For the text-containing cell, return its midpoint in [X, Y] coordinate format. 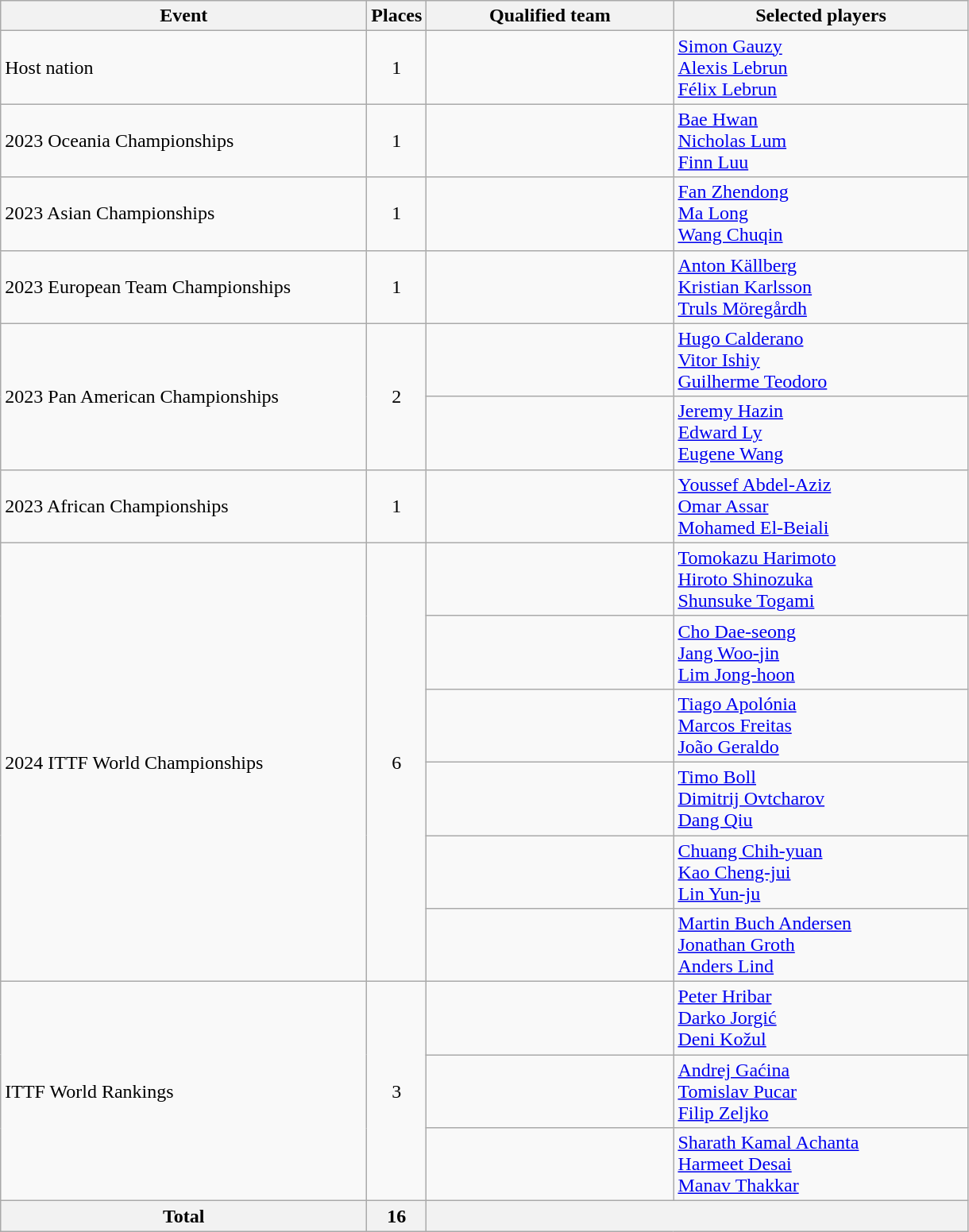
2 [397, 396]
Fan ZhendongMa LongWang Chuqin [821, 214]
Tiago ApolóniaMarcos FreitasJoão Geraldo [821, 725]
ITTF World Rankings [184, 1091]
Total [184, 1216]
Hugo CalderanoVitor IshiyGuilherme Teodoro [821, 360]
2023 Oceania Championships [184, 141]
2023 African Championships [184, 506]
Host nation [184, 68]
Anton KällbergKristian KarlssonTruls Möregårdh [821, 287]
Places [397, 16]
Selected players [821, 16]
Sharath Kamal AchantaHarmeet DesaiManav Thakkar [821, 1164]
Jeremy HazinEdward LyEugene Wang [821, 433]
Qualified team [550, 16]
Chuang Chih-yuanKao Cheng-juiLin Yun-ju [821, 872]
Timo BollDimitrij OvtcharovDang Qiu [821, 798]
2024 ITTF World Championships [184, 762]
Martin Buch AndersenJonathan GrothAnders Lind [821, 945]
3 [397, 1091]
Cho Dae-seongJang Woo-jinLim Jong-hoon [821, 652]
2023 European Team Championships [184, 287]
2023 Asian Championships [184, 214]
Bae HwanNicholas LumFinn Luu [821, 141]
Simon GauzyAlexis LebrunFélix Lebrun [821, 68]
Event [184, 16]
2023 Pan American Championships [184, 396]
Youssef Abdel-AzizOmar AssarMohamed El-Beiali [821, 506]
Peter HribarDarko JorgićDeni Kožul [821, 1018]
16 [397, 1216]
6 [397, 762]
Tomokazu HarimotoHiroto ShinozukaShunsuke Togami [821, 579]
Andrej GaćinaTomislav PucarFilip Zeljko [821, 1091]
